Output the [x, y] coordinate of the center of the cell containing the given text.  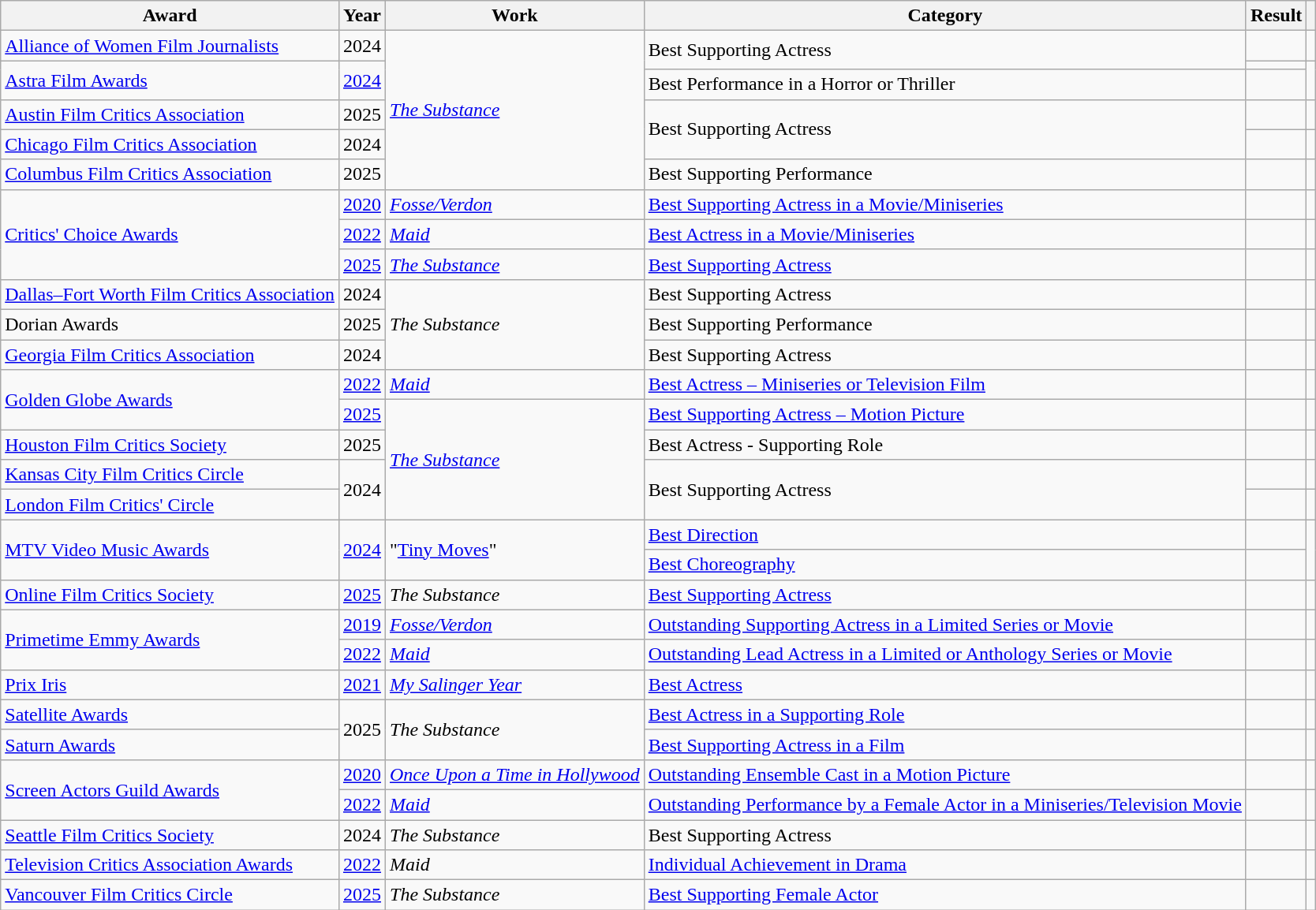
Best Actress [945, 684]
Austin Film Critics Association [170, 114]
Alliance of Women Film Journalists [170, 46]
Online Film Critics Society [170, 595]
Work [515, 16]
Best Actress – Miniseries or Television Film [945, 385]
Primetime Emmy Awards [170, 640]
Best Choreography [945, 565]
Outstanding Ensemble Cast in a Motion Picture [945, 774]
Georgia Film Critics Association [170, 354]
Saturn Awards [170, 744]
Best Direction [945, 535]
Best Actress in a Movie/Miniseries [945, 234]
Satellite Awards [170, 714]
Once Upon a Time in Hollywood [515, 774]
Dorian Awards [170, 324]
Television Critics Association Awards [170, 865]
Best Actress in a Supporting Role [945, 714]
Kansas City Film Critics Circle [170, 475]
London Film Critics' Circle [170, 505]
Critics' Choice Awards [170, 234]
Best Supporting Actress – Motion Picture [945, 415]
Houston Film Critics Society [170, 445]
Best Supporting Actress in a Movie/Miniseries [945, 204]
Dallas–Fort Worth Film Critics Association [170, 294]
"Tiny Moves" [515, 550]
Outstanding Supporting Actress in a Limited Series or Movie [945, 625]
MTV Video Music Awards [170, 550]
Year [361, 16]
Prix Iris [170, 684]
Outstanding Lead Actress in a Limited or Anthology Series or Movie [945, 655]
My Salinger Year [515, 684]
Best Actress - Supporting Role [945, 445]
Columbus Film Critics Association [170, 174]
Best Performance in a Horror or Thriller [945, 84]
Outstanding Performance by a Female Actor in a Miniseries/Television Movie [945, 804]
Category [945, 16]
Seattle Film Critics Society [170, 835]
Vancouver Film Critics Circle [170, 895]
Chicago Film Critics Association [170, 144]
Best Supporting Actress in a Film [945, 744]
2019 [361, 625]
Result [1276, 16]
Best Supporting Female Actor [945, 895]
Award [170, 16]
2021 [361, 684]
Individual Achievement in Drama [945, 865]
Astra Film Awards [170, 80]
Screen Actors Guild Awards [170, 789]
Golden Globe Awards [170, 400]
